Search for the cell housing the specified text and yield its [x, y] center coordinate. 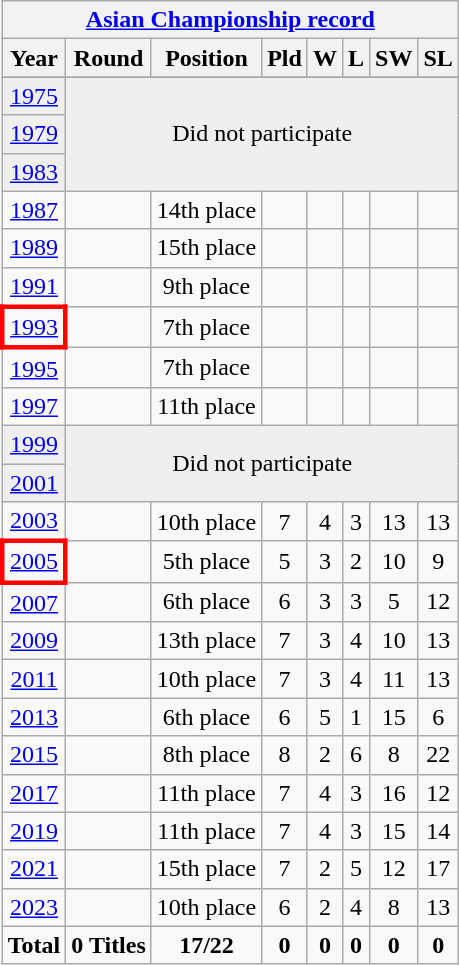
1991 [34, 287]
17/22 [206, 945]
9 [438, 562]
Round [109, 58]
SW [394, 58]
1 [356, 717]
2013 [34, 717]
1979 [34, 134]
11 [394, 679]
2001 [34, 483]
2009 [34, 641]
16 [394, 793]
SL [438, 58]
2019 [34, 831]
Total [34, 945]
13th place [206, 641]
8th place [206, 755]
L [356, 58]
1999 [34, 444]
2023 [34, 907]
Year [34, 58]
14 [438, 831]
17 [438, 869]
1997 [34, 406]
1975 [34, 96]
9th place [206, 287]
22 [438, 755]
Asian Championship record [230, 20]
1989 [34, 248]
5th place [206, 562]
1983 [34, 172]
2015 [34, 755]
0 Titles [109, 945]
Pld [285, 58]
1995 [34, 368]
2017 [34, 793]
2021 [34, 869]
W [324, 58]
1993 [34, 328]
2007 [34, 602]
14th place [206, 210]
2003 [34, 522]
2011 [34, 679]
Position [206, 58]
1987 [34, 210]
2005 [34, 562]
